Scan for the cell matching the given text and deliver its [X, Y] coordinate at center. 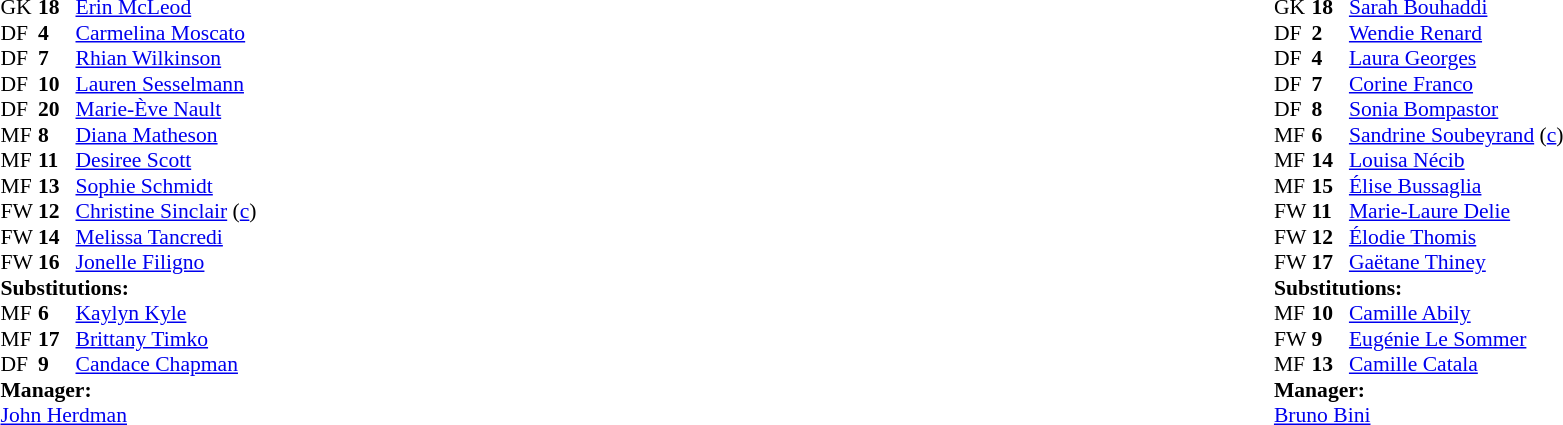
Carmelina Moscato [166, 33]
Rhian Wilkinson [166, 59]
Kaylyn Kyle [166, 313]
Jonelle Filigno [166, 263]
Melissa Tancredi [166, 237]
Sophie Schmidt [166, 186]
Brittany Timko [166, 339]
20 [57, 109]
Marie-Ève Nault [166, 109]
Candace Chapman [166, 365]
15 [1330, 186]
Lauren Sesselmann [166, 84]
Substitutions: [128, 288]
Desiree Scott [166, 161]
2 [1330, 33]
Manager: [128, 390]
Christine Sinclair (c) [166, 211]
Diana Matheson [166, 135]
16 [57, 263]
